Locate the cell with the specified text and output its [x, y] center coordinate. 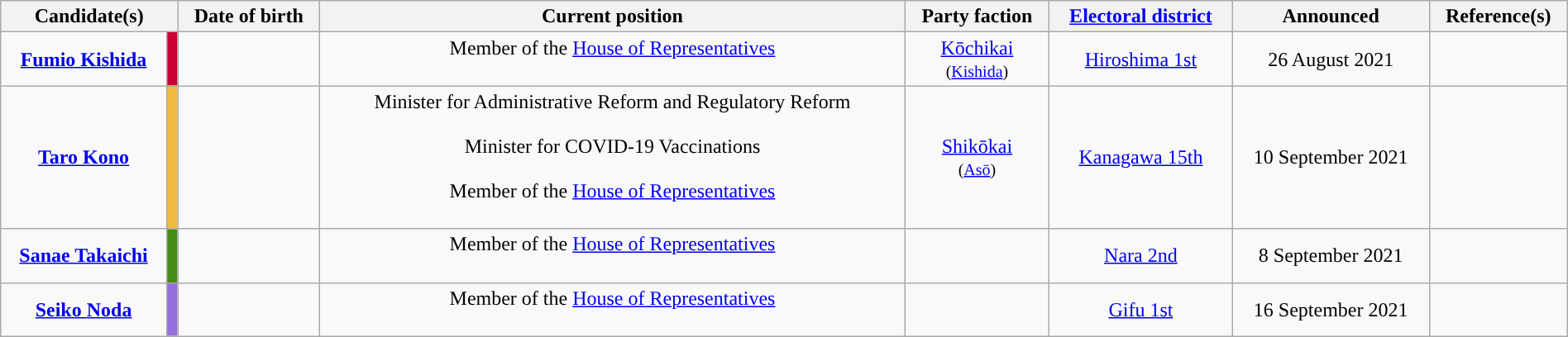
Fumio Kishida [84, 59]
Shikōkai (Asō) [978, 157]
Electoral district [1141, 17]
Minister for Administrative Reform and Regulatory ReformMinister for COVID-19 VaccinationsMember of the House of Representatives [612, 157]
Kanagawa 15th [1141, 157]
Gifu 1st [1141, 309]
Announced [1331, 17]
Hiroshima 1st [1141, 59]
10 September 2021 [1331, 157]
Reference(s) [1499, 17]
Taro Kono [84, 157]
Current position [612, 17]
Kōchikai(Kishida) [978, 59]
8 September 2021 [1331, 256]
Candidate(s) [89, 17]
Seiko Noda [84, 309]
Sanae Takaichi [84, 256]
16 September 2021 [1331, 309]
Nara 2nd [1141, 256]
Date of birth [249, 17]
Party faction [978, 17]
26 August 2021 [1331, 59]
